From the cell containing the given text, extract its center point as (X, Y) coordinate. 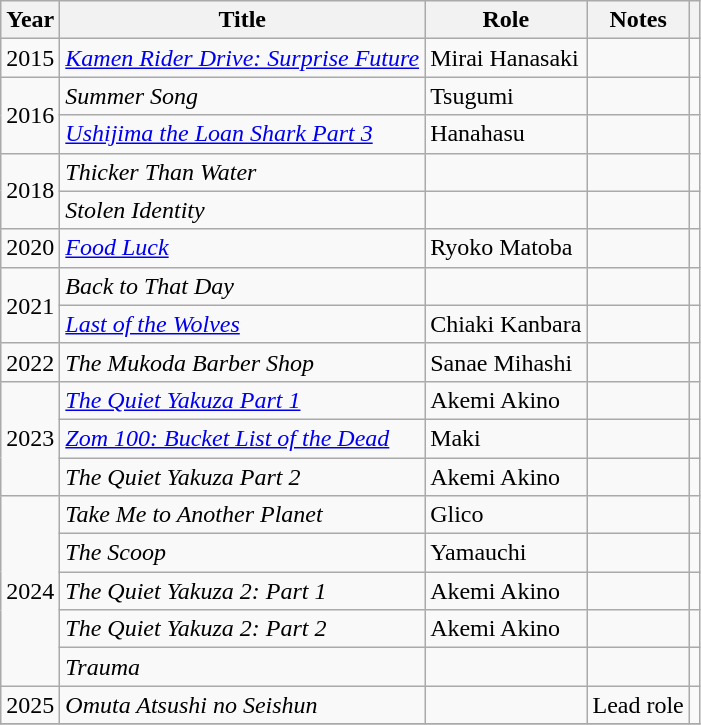
The Quiet Yakuza Part 2 (242, 477)
Mirai Hanasaki (506, 58)
Lead role (638, 705)
Omuta Atsushi no Seishun (242, 705)
Title (242, 20)
2025 (30, 705)
Glico (506, 515)
The Quiet Yakuza Part 1 (242, 400)
2024 (30, 591)
2023 (30, 438)
2018 (30, 191)
2016 (30, 115)
The Quiet Yakuza 2: Part 2 (242, 629)
Year (30, 20)
Ushijima the Loan Shark Part 3 (242, 134)
Ryoko Matoba (506, 248)
Back to That Day (242, 286)
Zom 100: Bucket List of the Dead (242, 438)
The Scoop (242, 553)
Notes (638, 20)
The Mukoda Barber Shop (242, 362)
Stolen Identity (242, 210)
Take Me to Another Planet (242, 515)
Chiaki Kanbara (506, 324)
Trauma (242, 667)
Food Luck (242, 248)
Tsugumi (506, 96)
2020 (30, 248)
2015 (30, 58)
Kamen Rider Drive: Surprise Future (242, 58)
Role (506, 20)
Hanahasu (506, 134)
Maki (506, 438)
The Quiet Yakuza 2: Part 1 (242, 591)
2021 (30, 305)
Thicker Than Water (242, 172)
Last of the Wolves (242, 324)
Yamauchi (506, 553)
Summer Song (242, 96)
2022 (30, 362)
Sanae Mihashi (506, 362)
